Provide the [x, y] coordinate of the cell's center where the given text is located.  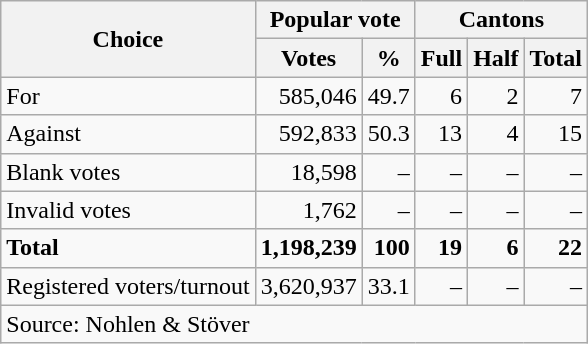
585,046 [308, 96]
Choice [128, 39]
Full [441, 58]
18,598 [308, 172]
% [388, 58]
Half [496, 58]
2 [496, 96]
33.1 [388, 286]
592,833 [308, 134]
1,762 [308, 210]
Against [128, 134]
For [128, 96]
100 [388, 248]
15 [556, 134]
Invalid votes [128, 210]
Registered voters/turnout [128, 286]
3,620,937 [308, 286]
Cantons [501, 20]
Popular vote [335, 20]
Votes [308, 58]
50.3 [388, 134]
22 [556, 248]
Blank votes [128, 172]
4 [496, 134]
19 [441, 248]
1,198,239 [308, 248]
13 [441, 134]
7 [556, 96]
Source: Nohlen & Stöver [294, 324]
49.7 [388, 96]
